Output the (x, y) coordinate of the center of the cell containing the given text.  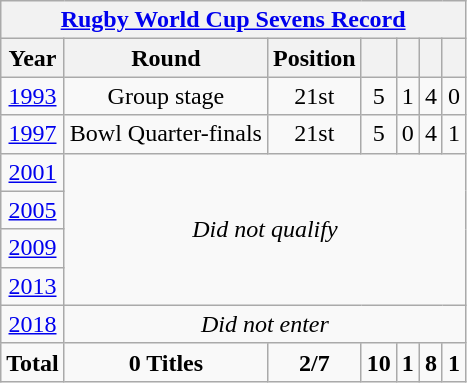
Bowl Quarter-finals (166, 134)
2013 (33, 286)
Rugby World Cup Sevens Record (234, 20)
Round (166, 58)
0 Titles (166, 362)
Group stage (166, 96)
10 (378, 362)
Total (33, 362)
Position (314, 58)
Did not enter (264, 324)
Did not qualify (264, 229)
2018 (33, 324)
2/7 (314, 362)
2009 (33, 248)
8 (430, 362)
2001 (33, 172)
Year (33, 58)
1997 (33, 134)
2005 (33, 210)
1993 (33, 96)
